Find where the given text appears and provide that cell's center as [X, Y] coordinate. 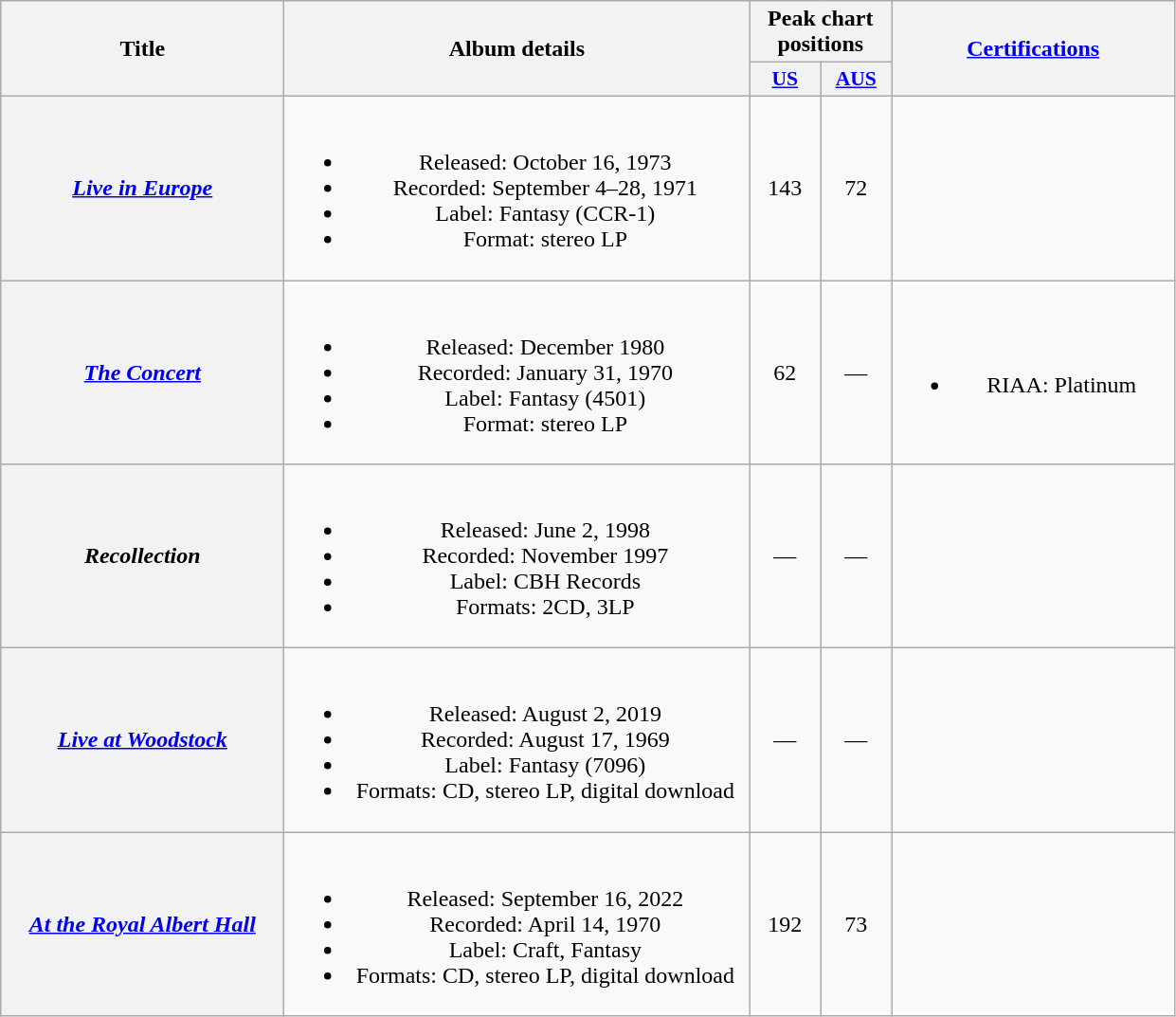
RIAA: Platinum [1033, 372]
Peak chart positions [821, 32]
72 [857, 188]
143 [785, 188]
US [785, 80]
Released: September 16, 2022Recorded: April 14, 1970Label: Craft, FantasyFormats: CD, stereo LP, digital download [517, 924]
AUS [857, 80]
Album details [517, 49]
Title [142, 49]
Released: August 2, 2019Recorded: August 17, 1969Label: Fantasy (7096)Formats: CD, stereo LP, digital download [517, 740]
192 [785, 924]
Released: December 1980Recorded: January 31, 1970Label: Fantasy (4501)Format: stereo LP [517, 372]
Live in Europe [142, 188]
The Concert [142, 372]
Released: June 2, 1998Recorded: November 1997Label: CBH RecordsFormats: 2CD, 3LP [517, 556]
62 [785, 372]
73 [857, 924]
Live at Woodstock [142, 740]
At the Royal Albert Hall [142, 924]
Certifications [1033, 49]
Released: October 16, 1973Recorded: September 4–28, 1971Label: Fantasy (CCR-1)Format: stereo LP [517, 188]
Recollection [142, 556]
